Search for the cell housing the specified text and yield its [X, Y] center coordinate. 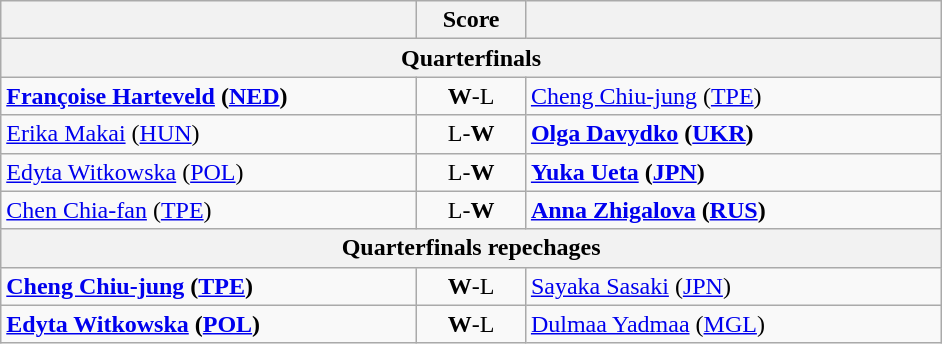
Erika Makai (HUN) [209, 134]
Quarterfinals repechages [472, 248]
Yuka Ueta (JPN) [733, 172]
Sayaka Sasaki (JPN) [733, 286]
Chen Chia-fan (TPE) [209, 210]
Françoise Harteveld (NED) [209, 96]
Dulmaa Yadmaa (MGL) [733, 324]
Olga Davydko (UKR) [733, 134]
Anna Zhigalova (RUS) [733, 210]
Quarterfinals [472, 58]
Score [472, 20]
